Scan for the cell matching the given text and deliver its [X, Y] coordinate at center. 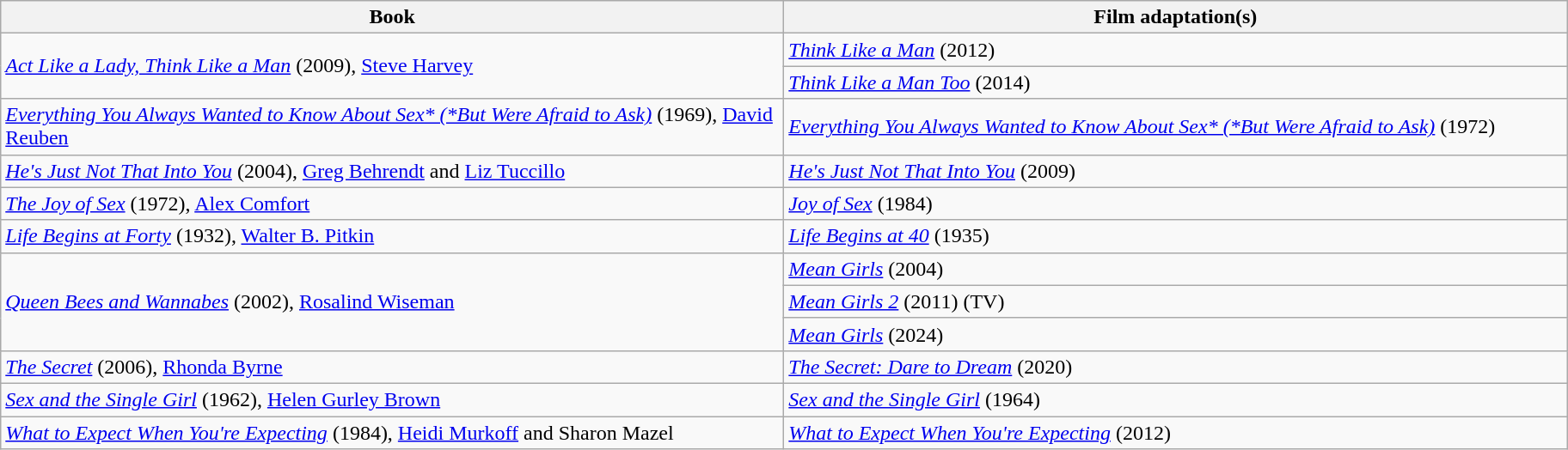
Life Begins at Forty (1932), Walter B. Pitkin [392, 236]
Book [392, 17]
What to Expect When You're Expecting (2012) [1176, 432]
He's Just Not That Into You (2009) [1176, 171]
Everything You Always Wanted to Know About Sex* (*But Were Afraid to Ask) (1972) [1176, 127]
Mean Girls (2004) [1176, 269]
Film adaptation(s) [1176, 17]
He's Just Not That Into You (2004), Greg Behrendt and Liz Tuccillo [392, 171]
Think Like a Man (2012) [1176, 50]
Life Begins at 40 (1935) [1176, 236]
The Joy of Sex (1972), Alex Comfort [392, 204]
Sex and the Single Girl (1964) [1176, 399]
Act Like a Lady, Think Like a Man (2009), Steve Harvey [392, 66]
Sex and the Single Girl (1962), Helen Gurley Brown [392, 399]
Mean Girls 2 (2011) (TV) [1176, 301]
Queen Bees and Wannabes (2002), Rosalind Wiseman [392, 301]
Everything You Always Wanted to Know About Sex* (*But Were Afraid to Ask) (1969), David Reuben [392, 127]
Joy of Sex (1984) [1176, 204]
Think Like a Man Too (2014) [1176, 82]
Mean Girls (2024) [1176, 334]
The Secret (2006), Rhonda Byrne [392, 367]
What to Expect When You're Expecting (1984), Heidi Murkoff and Sharon Mazel [392, 432]
The Secret: Dare to Dream (2020) [1176, 367]
